Extract the (x, y) coordinate from the center of the cell holding the provided text.  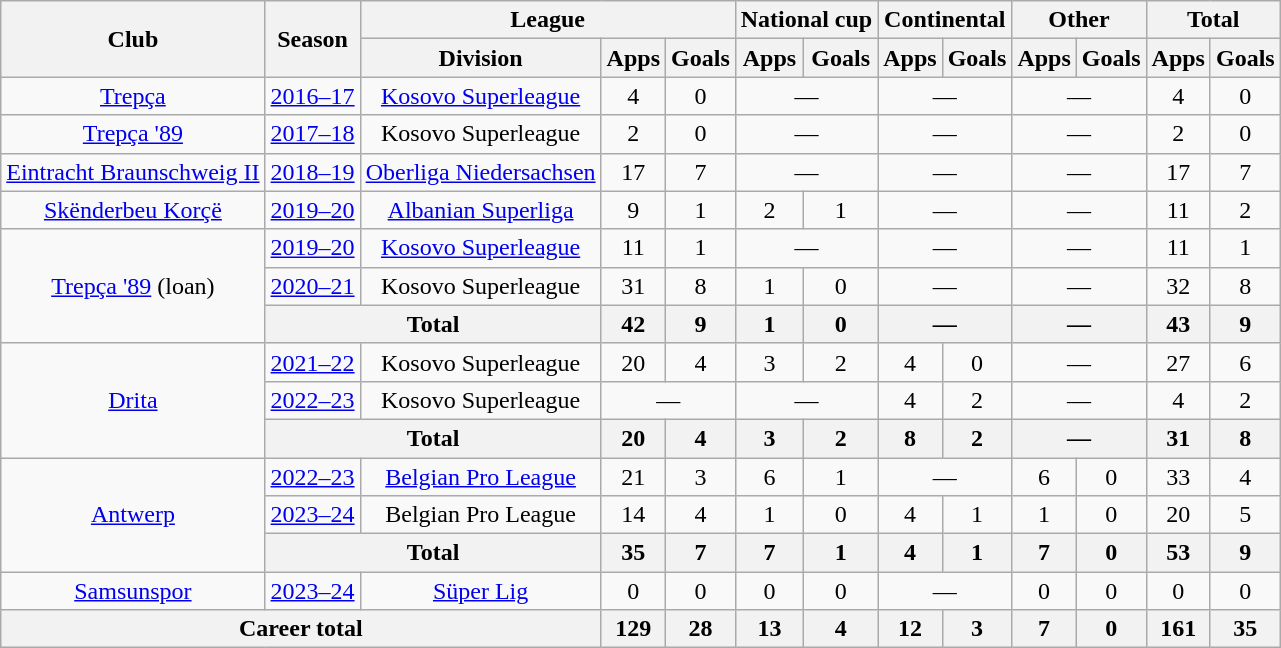
5 (1245, 515)
43 (1178, 324)
14 (633, 515)
2016–17 (312, 96)
13 (769, 629)
27 (1178, 362)
Other (1079, 20)
Division (480, 58)
Antwerp (133, 515)
Trepça '89 (133, 134)
Süper Lig (480, 591)
Drita (133, 400)
League (548, 20)
2017–18 (312, 134)
Oberliga Niedersachsen (480, 172)
Club (133, 39)
2020–21 (312, 286)
33 (1178, 477)
42 (633, 324)
National cup (806, 20)
21 (633, 477)
Eintracht Braunschweig II (133, 172)
Samsunspor (133, 591)
129 (633, 629)
2021–22 (312, 362)
Skënderbeu Korçë (133, 210)
32 (1178, 286)
Season (312, 39)
Trepça (133, 96)
2018–19 (312, 172)
Trepça '89 (loan) (133, 286)
28 (701, 629)
Career total (301, 629)
161 (1178, 629)
53 (1178, 553)
Continental (945, 20)
12 (910, 629)
Albanian Superliga (480, 210)
